Search for the cell housing the specified text and yield its (x, y) center coordinate. 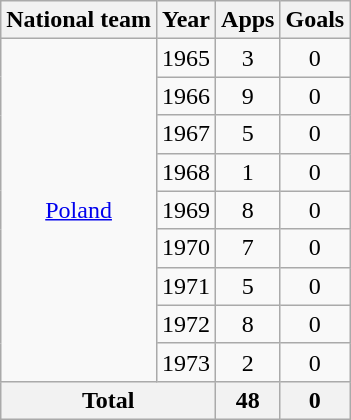
1973 (186, 362)
7 (248, 248)
Total (108, 400)
National team (79, 20)
1 (248, 172)
3 (248, 58)
Year (186, 20)
2 (248, 362)
1966 (186, 96)
Apps (248, 20)
Poland (79, 210)
1969 (186, 210)
1972 (186, 324)
Goals (315, 20)
1967 (186, 134)
1971 (186, 286)
1970 (186, 248)
48 (248, 400)
1968 (186, 172)
9 (248, 96)
1965 (186, 58)
